Provide the [X, Y] coordinate of the cell's center where the given text is located.  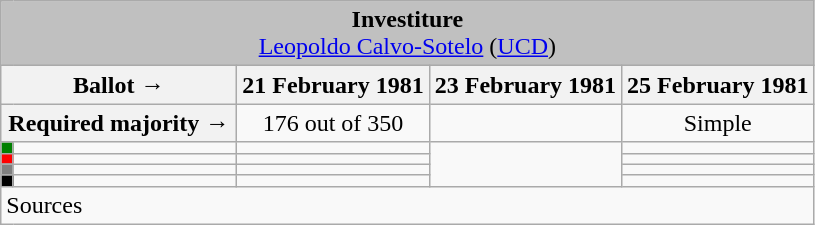
Simple [718, 123]
21 February 1981 [333, 85]
InvestitureLeopoldo Calvo-Sotelo (UCD) [408, 34]
Sources [408, 205]
25 February 1981 [718, 85]
Ballot → [119, 85]
Required majority → [119, 123]
176 out of 350 [333, 123]
23 February 1981 [525, 85]
